For the text-containing cell, return its midpoint in [x, y] coordinate format. 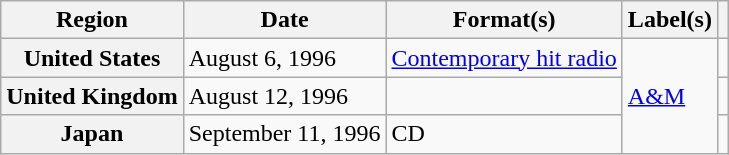
CD [504, 134]
United States [92, 58]
Format(s) [504, 20]
Date [284, 20]
August 12, 1996 [284, 96]
Label(s) [670, 20]
Region [92, 20]
September 11, 1996 [284, 134]
United Kingdom [92, 96]
Japan [92, 134]
Contemporary hit radio [504, 58]
August 6, 1996 [284, 58]
A&M [670, 96]
